Pinpoint the cell where the given text exists, returning its [x, y] midpoint coordinate. 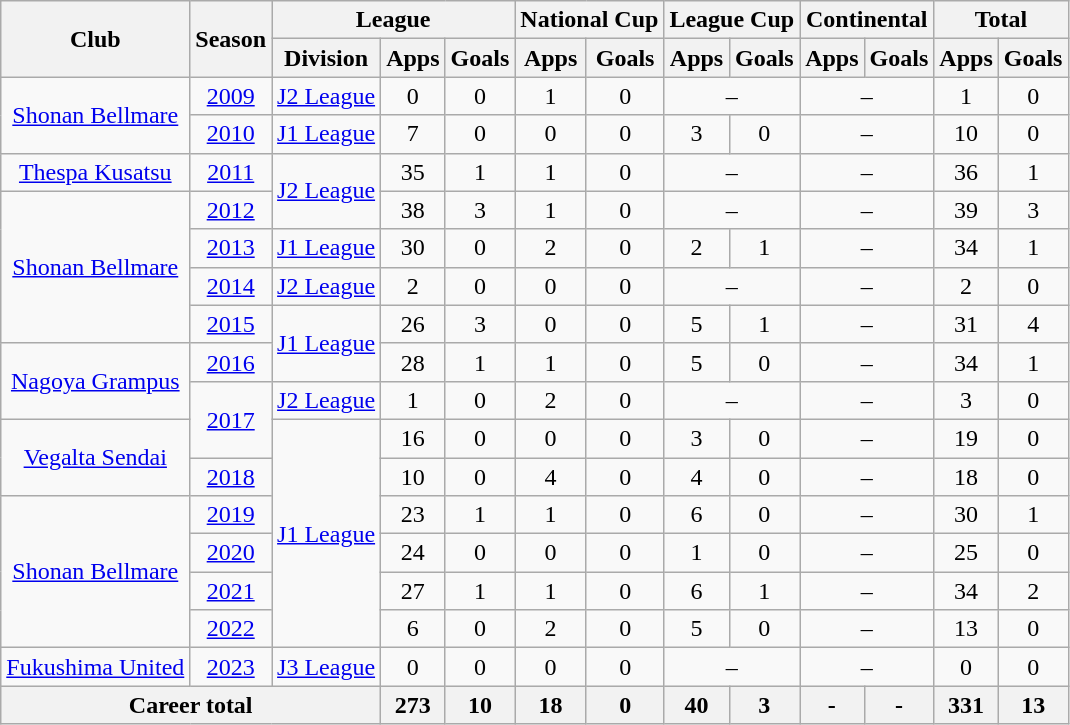
24 [413, 553]
Nagoya Grampus [96, 381]
273 [413, 705]
16 [413, 438]
2014 [231, 286]
Career total [191, 705]
2023 [231, 667]
2012 [231, 210]
7 [413, 134]
2021 [231, 591]
League [394, 20]
2015 [231, 324]
39 [966, 210]
25 [966, 553]
Fukushima United [96, 667]
2018 [231, 477]
2017 [231, 419]
J3 League [326, 667]
35 [413, 172]
Club [96, 39]
26 [413, 324]
Total [1001, 20]
League Cup [732, 20]
23 [413, 515]
Season [231, 39]
2013 [231, 248]
28 [413, 362]
Thespa Kusatsu [96, 172]
36 [966, 172]
2009 [231, 96]
Continental [867, 20]
2011 [231, 172]
331 [966, 705]
National Cup [590, 20]
31 [966, 324]
40 [696, 705]
27 [413, 591]
38 [413, 210]
2020 [231, 553]
19 [966, 438]
2022 [231, 629]
2016 [231, 362]
2010 [231, 134]
Division [326, 58]
2019 [231, 515]
Vegalta Sendai [96, 457]
